Identify which cell holds the provided text, then report its (x, y) central coordinate. 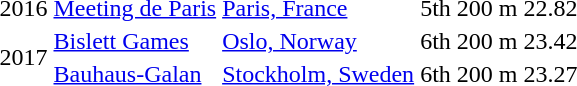
Bislett Games (135, 41)
Oslo, Norway (318, 41)
200 m (487, 41)
6th (436, 41)
